Determine the (x, y) coordinate at the center of the cell enclosing the given text.  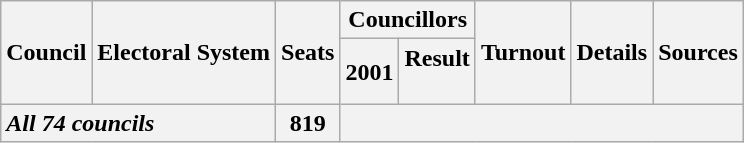
819 (308, 123)
2001 (370, 72)
Turnout (523, 52)
Councillors (408, 20)
Council (46, 52)
All 74 councils (138, 123)
Electoral System (184, 52)
Sources (698, 52)
Details (612, 52)
Seats (308, 52)
Result (437, 72)
